Search for the cell housing the specified text and yield its (x, y) center coordinate. 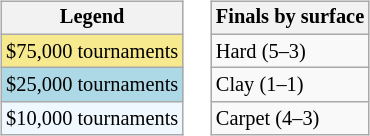
Hard (5–3) (290, 51)
Finals by surface (290, 18)
Legend (92, 18)
$10,000 tournaments (92, 119)
Carpet (4–3) (290, 119)
$75,000 tournaments (92, 51)
Clay (1–1) (290, 85)
$25,000 tournaments (92, 85)
